Output the (x, y) coordinate of the center of the cell containing the given text.  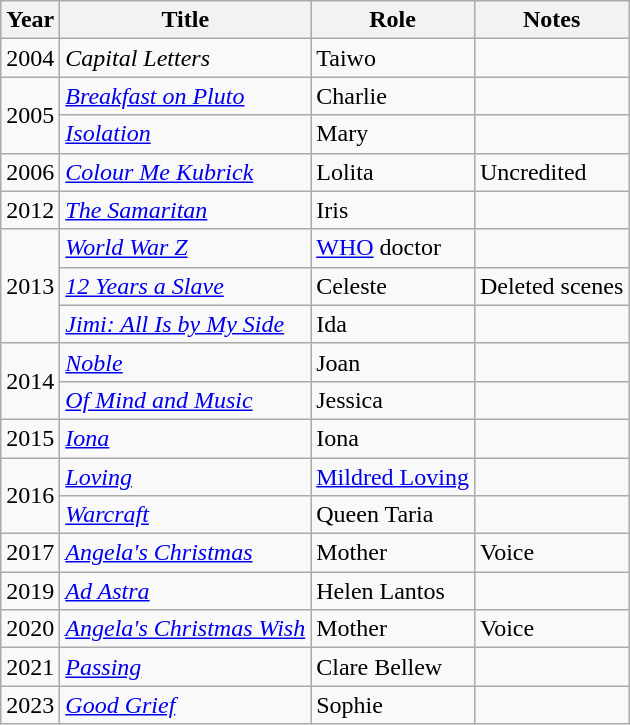
Warcraft (186, 515)
Taiwo (393, 58)
Loving (186, 477)
Role (393, 20)
Ad Astra (186, 591)
Celeste (393, 286)
2020 (30, 629)
Charlie (393, 96)
Iris (393, 210)
Notes (551, 20)
2016 (30, 496)
Jessica (393, 400)
2013 (30, 286)
Lolita (393, 172)
Mary (393, 134)
Colour Me Kubrick (186, 172)
2015 (30, 438)
2017 (30, 553)
Ida (393, 324)
Year (30, 20)
2004 (30, 58)
Of Mind and Music (186, 400)
2014 (30, 381)
Uncredited (551, 172)
Angela's Christmas Wish (186, 629)
Clare Bellew (393, 667)
2005 (30, 115)
Breakfast on Pluto (186, 96)
Angela's Christmas (186, 553)
2019 (30, 591)
Isolation (186, 134)
Helen Lantos (393, 591)
2021 (30, 667)
Sophie (393, 705)
Mildred Loving (393, 477)
Deleted scenes (551, 286)
2006 (30, 172)
2012 (30, 210)
Joan (393, 362)
2023 (30, 705)
Good Grief (186, 705)
The Samaritan (186, 210)
Title (186, 20)
Jimi: All Is by My Side (186, 324)
WHO doctor (393, 248)
12 Years a Slave (186, 286)
Passing (186, 667)
Noble (186, 362)
Queen Taria (393, 515)
World War Z (186, 248)
Capital Letters (186, 58)
